Locate the cell with the specified text and output its (x, y) center coordinate. 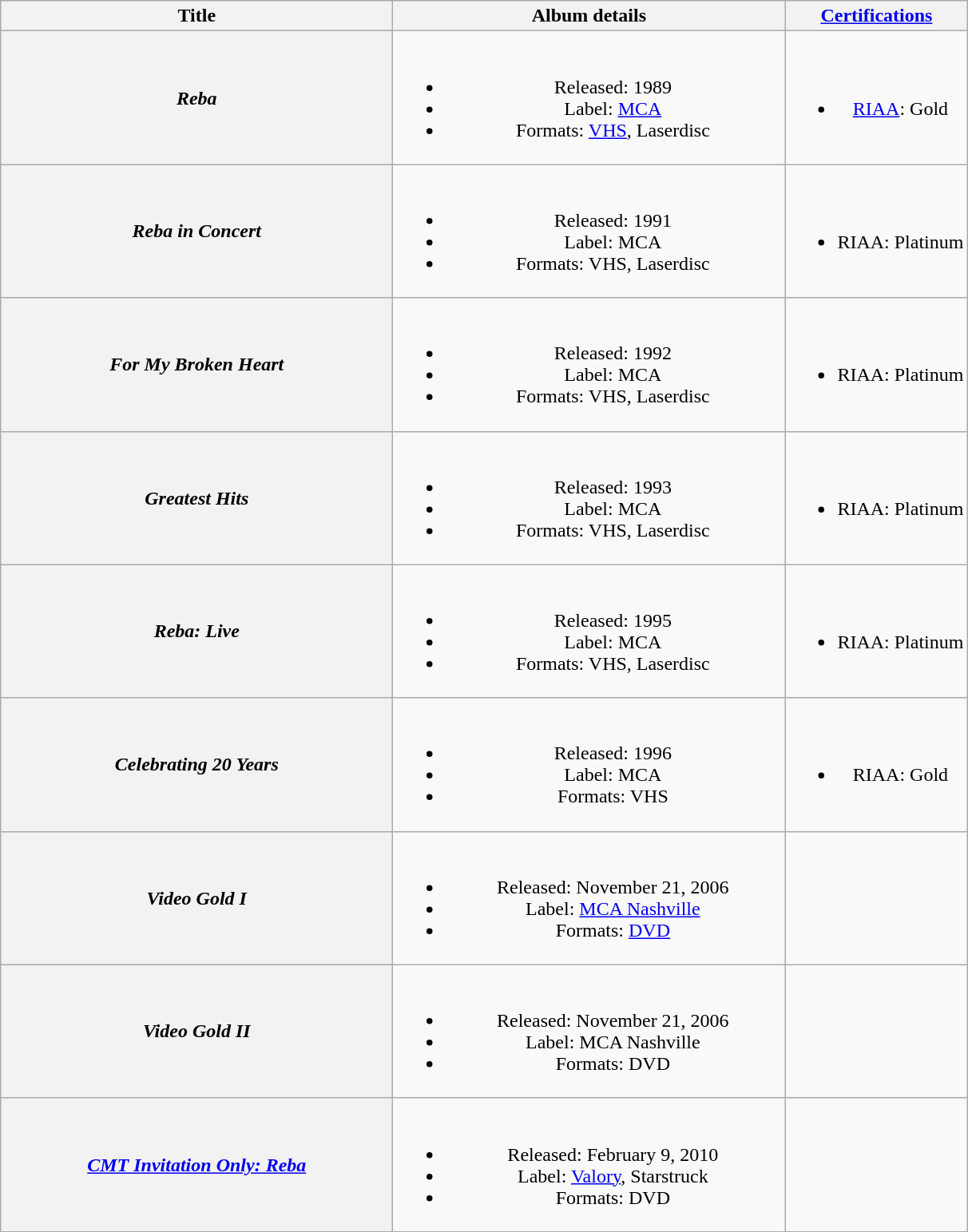
Released: 1992Label: MCAFormats: VHS, Laserdisc (589, 364)
Released: 1993Label: MCAFormats: VHS, Laserdisc (589, 498)
Released: 1989Label: MCAFormats: VHS, Laserdisc (589, 97)
Reba: Live (196, 631)
Reba in Concert (196, 232)
Celebrating 20 Years (196, 765)
Released: 1996Label: MCAFormats: VHS (589, 765)
Title (196, 16)
Reba (196, 97)
Video Gold II (196, 1032)
Released: 1991Label: MCAFormats: VHS, Laserdisc (589, 232)
Released: 1995Label: MCAFormats: VHS, Laserdisc (589, 631)
Certifications (877, 16)
Album details (589, 16)
Video Gold I (196, 897)
Released: February 9, 2010Label: Valory, StarstruckFormats: DVD (589, 1164)
CMT Invitation Only: Reba (196, 1164)
Greatest Hits (196, 498)
For My Broken Heart (196, 364)
